Extract the (x, y) coordinate from the center of the cell holding the provided text.  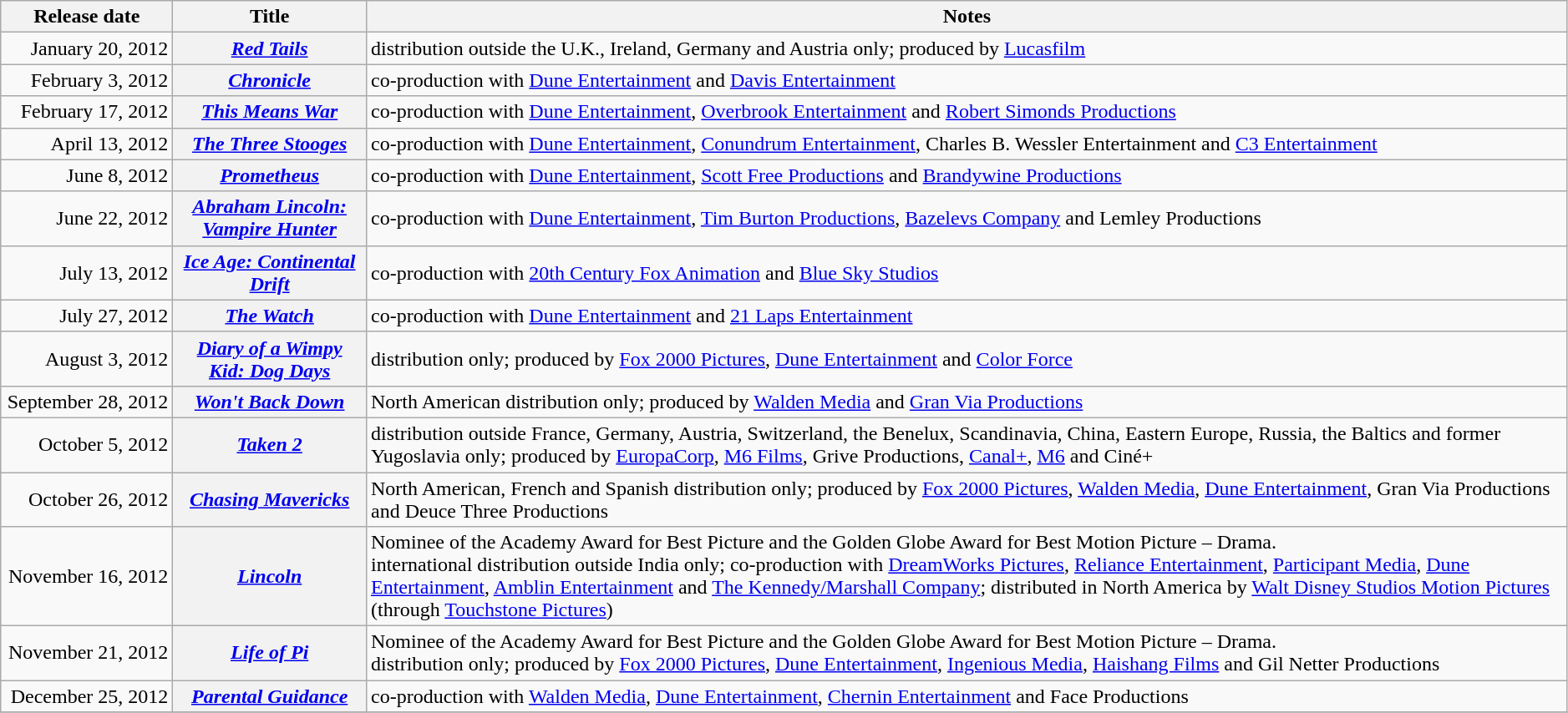
Release date (87, 17)
The Three Stooges (270, 144)
distribution outside the U.K., Ireland, Germany and Austria only; produced by Lucasfilm (967, 48)
co-production with Dune Entertainment, Tim Burton Productions, Bazelevs Company and Lemley Productions (967, 219)
September 28, 2012 (87, 402)
Won't Back Down (270, 402)
April 13, 2012 (87, 144)
Lincoln (270, 576)
July 27, 2012 (87, 316)
Life of Pi (270, 653)
Ice Age: Continental Drift (270, 272)
January 20, 2012 (87, 48)
Parental Guidance (270, 696)
co-production with Walden Media, Dune Entertainment, Chernin Entertainment and Face Productions (967, 696)
June 22, 2012 (87, 219)
October 26, 2012 (87, 499)
Red Tails (270, 48)
co-production with Dune Entertainment, Conundrum Entertainment, Charles B. Wessler Entertainment and C3 Entertainment (967, 144)
August 3, 2012 (87, 359)
November 21, 2012 (87, 653)
Notes (967, 17)
November 16, 2012 (87, 576)
October 5, 2012 (87, 444)
co-production with Dune Entertainment and Davis Entertainment (967, 80)
co-production with Dune Entertainment, Scott Free Productions and Brandywine Productions (967, 175)
The Watch (270, 316)
February 17, 2012 (87, 112)
co-production with Dune Entertainment and 21 Laps Entertainment (967, 316)
Prometheus (270, 175)
co-production with Dune Entertainment, Overbrook Entertainment and Robert Simonds Productions (967, 112)
June 8, 2012 (87, 175)
Diary of a Wimpy Kid: Dog Days (270, 359)
Taken 2 (270, 444)
July 13, 2012 (87, 272)
December 25, 2012 (87, 696)
Title (270, 17)
Chasing Mavericks (270, 499)
distribution only; produced by Fox 2000 Pictures, Dune Entertainment and Color Force (967, 359)
This Means War (270, 112)
Abraham Lincoln: Vampire Hunter (270, 219)
February 3, 2012 (87, 80)
North American distribution only; produced by Walden Media and Gran Via Productions (967, 402)
Chronicle (270, 80)
co-production with 20th Century Fox Animation and Blue Sky Studios (967, 272)
